Identify which cell holds the provided text, then report its (X, Y) central coordinate. 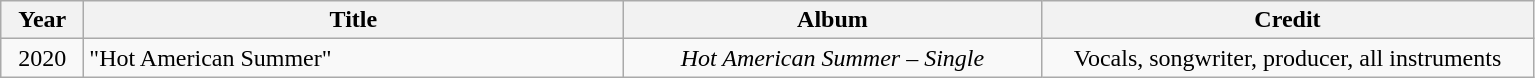
2020 (42, 58)
Credit (1288, 20)
Year (42, 20)
Title (354, 20)
Album (832, 20)
"Hot American Summer" (354, 58)
Vocals, songwriter, producer, all instruments (1288, 58)
Hot American Summer – Single (832, 58)
